Return (X, Y) of the center of cell containing provided text 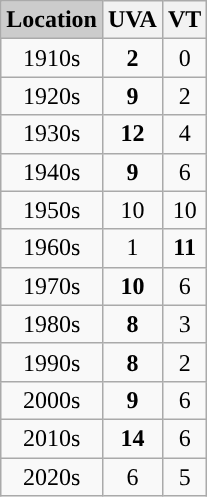
4 (184, 134)
1920s (52, 96)
11 (184, 248)
12 (132, 134)
1 (132, 248)
VT (184, 20)
1930s (52, 134)
2000s (52, 400)
3 (184, 324)
14 (132, 438)
5 (184, 477)
Location (52, 20)
2020s (52, 477)
1950s (52, 210)
1970s (52, 286)
2010s (52, 438)
1910s (52, 58)
1960s (52, 248)
1980s (52, 324)
1990s (52, 362)
0 (184, 58)
1940s (52, 172)
UVA (132, 20)
